Scan for the cell matching the given text and deliver its (x, y) coordinate at center. 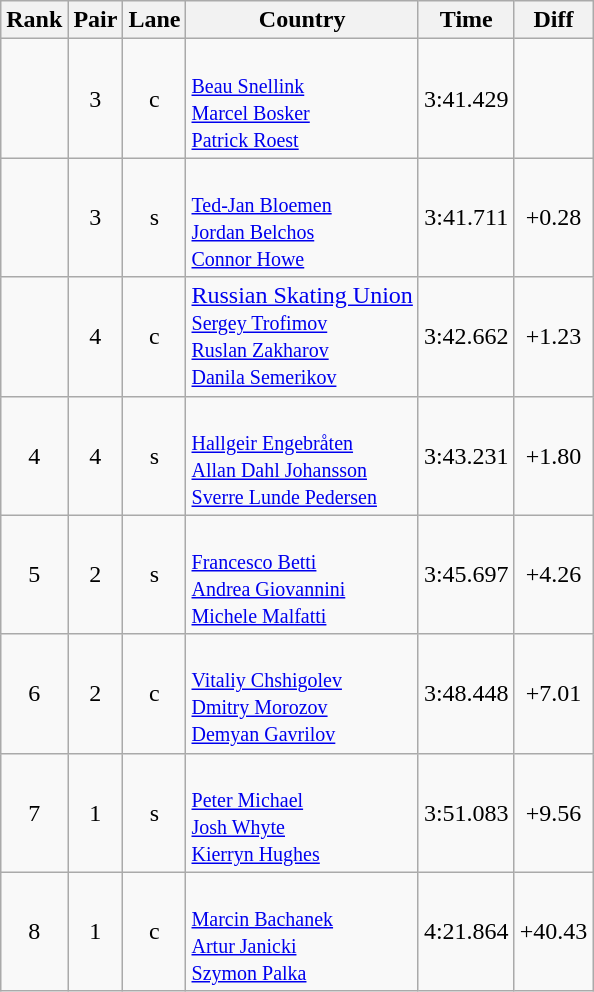
6 (34, 694)
Time (466, 20)
3:42.662 (466, 336)
Vitaliy ChshigolevDmitry MorozovDemyan Gavrilov (302, 694)
3:41.711 (466, 218)
+0.28 (554, 218)
5 (34, 574)
Lane (154, 20)
Ted-Jan BloemenJordan BelchosConnor Howe (302, 218)
3:45.697 (466, 574)
8 (34, 932)
Pair (96, 20)
+40.43 (554, 932)
3:43.231 (466, 456)
Beau SnellinkMarcel BoskerPatrick Roest (302, 98)
3:51.083 (466, 812)
Hallgeir EngebråtenAllan Dahl JohanssonSverre Lunde Pedersen (302, 456)
+7.01 (554, 694)
4:21.864 (466, 932)
Marcin BachanekArtur JanickiSzymon Palka (302, 932)
Country (302, 20)
3:41.429 (466, 98)
+1.23 (554, 336)
Diff (554, 20)
+1.80 (554, 456)
Rank (34, 20)
+9.56 (554, 812)
7 (34, 812)
3:48.448 (466, 694)
Russian Skating UnionSergey TrofimovRuslan ZakharovDanila Semerikov (302, 336)
Peter MichaelJosh WhyteKierryn Hughes (302, 812)
Francesco BettiAndrea GiovanniniMichele Malfatti (302, 574)
+4.26 (554, 574)
